Output the [X, Y] coordinate of the center of the cell containing the given text.  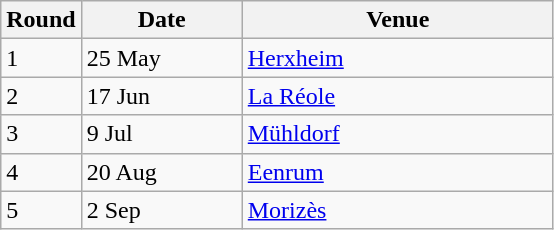
9 Jul [162, 134]
La Réole [398, 96]
Round [41, 20]
Mühldorf [398, 134]
4 [41, 172]
20 Aug [162, 172]
17 Jun [162, 96]
Date [162, 20]
2 Sep [162, 210]
1 [41, 58]
Herxheim [398, 58]
Morizès [398, 210]
25 May [162, 58]
Eenrum [398, 172]
2 [41, 96]
3 [41, 134]
Venue [398, 20]
5 [41, 210]
